For the text-containing cell, return its midpoint in [x, y] coordinate format. 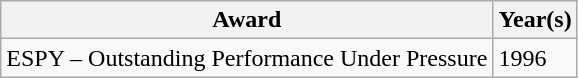
Award [247, 20]
1996 [535, 58]
ESPY – Outstanding Performance Under Pressure [247, 58]
Year(s) [535, 20]
